Return the [x, y] coordinate for the center point of the cell that contains the specified text.  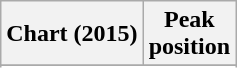
Chart (2015) [72, 34]
Peakposition [189, 34]
